For the text-containing cell, return its midpoint in (x, y) coordinate format. 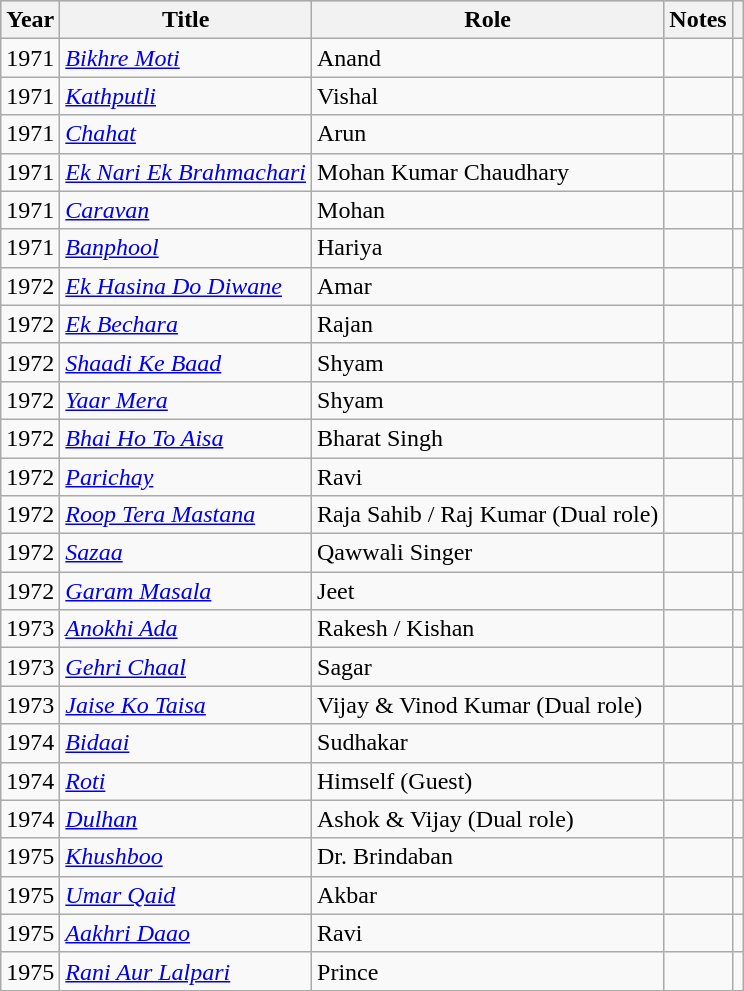
Khushboo (186, 857)
Notes (698, 20)
Jaise Ko Taisa (186, 705)
Ek Hasina Do Diwane (186, 286)
Hariya (488, 248)
Yaar Mera (186, 400)
Dr. Brindaban (488, 857)
Bikhre Moti (186, 58)
Kathputli (186, 96)
Ek Bechara (186, 324)
Akbar (488, 895)
Himself (Guest) (488, 781)
Caravan (186, 210)
Anand (488, 58)
Banphool (186, 248)
Sudhakar (488, 743)
Qawwali Singer (488, 553)
Raja Sahib / Raj Kumar (Dual role) (488, 515)
Bidaai (186, 743)
Umar Qaid (186, 895)
Ek Nari Ek Brahmachari (186, 172)
Arun (488, 134)
Roti (186, 781)
Gehri Chaal (186, 667)
Anokhi Ada (186, 629)
Parichay (186, 477)
Vijay & Vinod Kumar (Dual role) (488, 705)
Chahat (186, 134)
Mohan (488, 210)
Rajan (488, 324)
Shaadi Ke Baad (186, 362)
Vishal (488, 96)
Dulhan (186, 819)
Sazaa (186, 553)
Year (30, 20)
Role (488, 20)
Prince (488, 971)
Title (186, 20)
Jeet (488, 591)
Roop Tera Mastana (186, 515)
Bhai Ho To Aisa (186, 438)
Ashok & Vijay (Dual role) (488, 819)
Rakesh / Kishan (488, 629)
Sagar (488, 667)
Amar (488, 286)
Garam Masala (186, 591)
Mohan Kumar Chaudhary (488, 172)
Rani Aur Lalpari (186, 971)
Bharat Singh (488, 438)
Aakhri Daao (186, 933)
